Determine the [X, Y] coordinate at the center of the cell enclosing the given text.  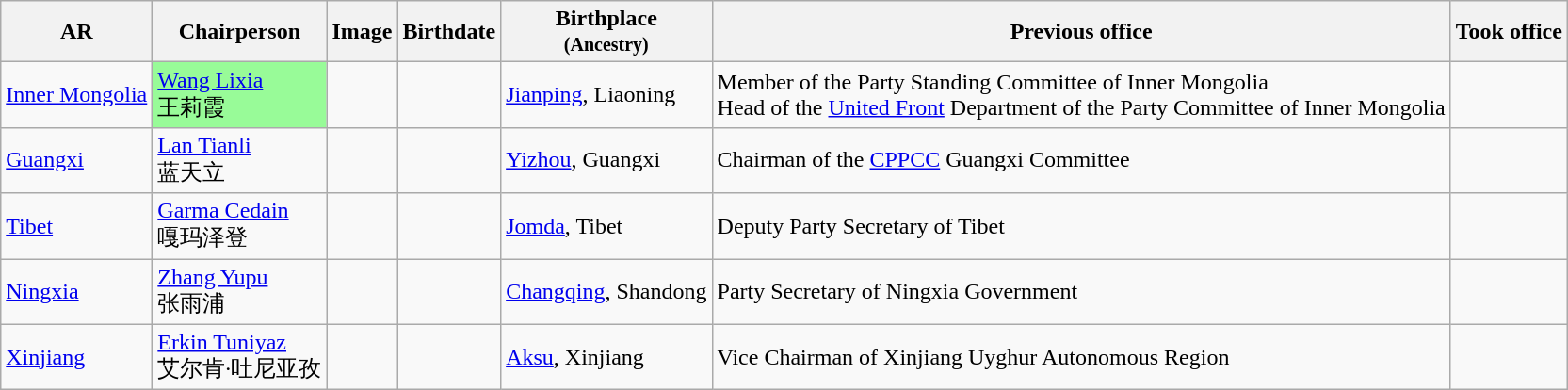
Vice Chairman of Xinjiang Uyghur Autonomous Region [1081, 357]
Chairman of the CPPCC Guangxi Committee [1081, 160]
Tibet [77, 226]
Chairperson [239, 32]
Birthdate [449, 32]
Zhang Yupu张雨浦 [239, 291]
Guangxi [77, 160]
Ningxia [77, 291]
Birthplace(Ancestry) [606, 32]
Garma Cedain嘎玛泽登 [239, 226]
Erkin Tuniyaz艾尔肯·吐尼亚孜 [239, 357]
Jomda, Tibet [606, 226]
Wang Lixia王莉霞 [239, 95]
Took office [1509, 32]
Deputy Party Secretary of Tibet [1081, 226]
Lan Tianli蓝天立 [239, 160]
Member of the Party Standing Committee of Inner MongoliaHead of the United Front Department of the Party Committee of Inner Mongolia [1081, 95]
Yizhou, Guangxi [606, 160]
Jianping, Liaoning [606, 95]
Previous office [1081, 32]
AR [77, 32]
Party Secretary of Ningxia Government [1081, 291]
Inner Mongolia [77, 95]
Xinjiang [77, 357]
Image [362, 32]
Aksu, Xinjiang [606, 357]
Changqing, Shandong [606, 291]
